From the cell containing the given text, extract its center point as [x, y] coordinate. 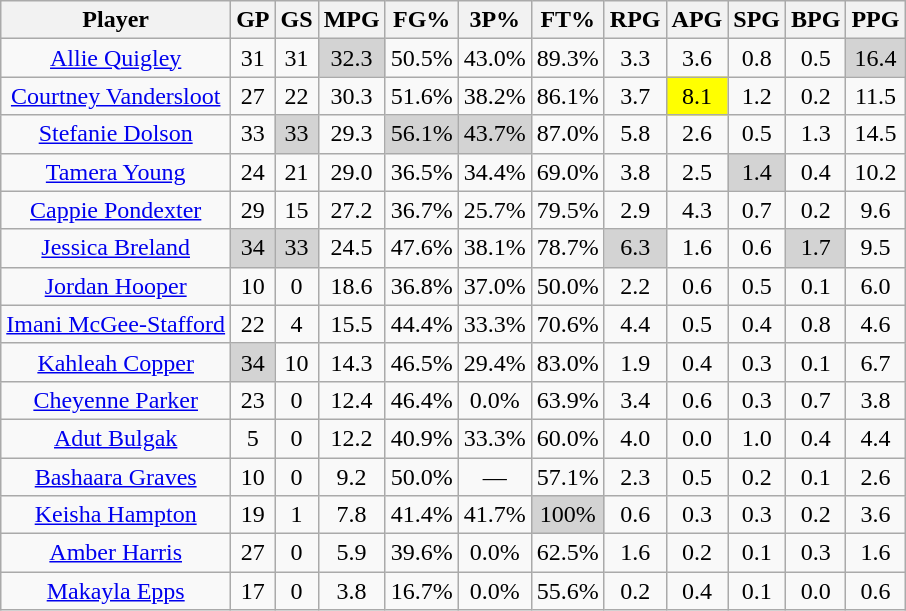
1.7 [816, 248]
100% [568, 515]
9.5 [876, 248]
Cappie Pondexter [116, 210]
MPG [352, 20]
3.4 [635, 400]
Cheyenne Parker [116, 400]
14.3 [352, 362]
Amber Harris [116, 553]
51.6% [422, 96]
86.1% [568, 96]
69.0% [568, 172]
79.5% [568, 210]
40.9% [422, 438]
BPG [816, 20]
87.0% [568, 134]
3.7 [635, 96]
9.2 [352, 477]
36.7% [422, 210]
Adut Bulgak [116, 438]
39.6% [422, 553]
RPG [635, 20]
5.8 [635, 134]
4.6 [876, 324]
4.3 [697, 210]
47.6% [422, 248]
41.4% [422, 515]
37.0% [494, 286]
29.3 [352, 134]
83.0% [568, 362]
1.3 [816, 134]
Allie Quigley [116, 58]
Courtney Vandersloot [116, 96]
8.1 [697, 96]
FG% [422, 20]
89.3% [568, 58]
Imani McGee-Stafford [116, 324]
63.9% [568, 400]
5.9 [352, 553]
2.3 [635, 477]
4.0 [635, 438]
Tamera Young [116, 172]
2.9 [635, 210]
21 [296, 172]
Player [116, 20]
24.5 [352, 248]
12.2 [352, 438]
1.4 [757, 172]
36.5% [422, 172]
43.7% [494, 134]
55.6% [568, 591]
4 [296, 324]
2.5 [697, 172]
44.4% [422, 324]
1 [296, 515]
FT% [568, 20]
Kahleah Copper [116, 362]
15.5 [352, 324]
36.8% [422, 286]
1.9 [635, 362]
Keisha Hampton [116, 515]
Makayla Epps [116, 591]
SPG [757, 20]
17 [253, 591]
57.1% [568, 477]
43.0% [494, 58]
10.2 [876, 172]
6.7 [876, 362]
1.2 [757, 96]
23 [253, 400]
GS [296, 20]
— [494, 477]
62.5% [568, 553]
29.4% [494, 362]
2.2 [635, 286]
16.4 [876, 58]
14.5 [876, 134]
30.3 [352, 96]
19 [253, 515]
46.5% [422, 362]
Bashaara Graves [116, 477]
APG [697, 20]
GP [253, 20]
3P% [494, 20]
46.4% [422, 400]
Jessica Breland [116, 248]
Stefanie Dolson [116, 134]
34.4% [494, 172]
11.5 [876, 96]
18.6 [352, 286]
1.0 [757, 438]
38.1% [494, 248]
PPG [876, 20]
38.2% [494, 96]
56.1% [422, 134]
60.0% [568, 438]
16.7% [422, 591]
70.6% [568, 324]
50.5% [422, 58]
Jordan Hooper [116, 286]
78.7% [568, 248]
9.6 [876, 210]
29.0 [352, 172]
6.3 [635, 248]
12.4 [352, 400]
32.3 [352, 58]
15 [296, 210]
5 [253, 438]
27.2 [352, 210]
25.7% [494, 210]
3.3 [635, 58]
29 [253, 210]
24 [253, 172]
7.8 [352, 515]
41.7% [494, 515]
6.0 [876, 286]
